Provide the (x, y) coordinate of the cell's center where the given text is located.  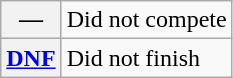
Did not finish (146, 58)
— (31, 20)
Did not compete (146, 20)
DNF (31, 58)
